Locate the cell with the specified text and output its [x, y] center coordinate. 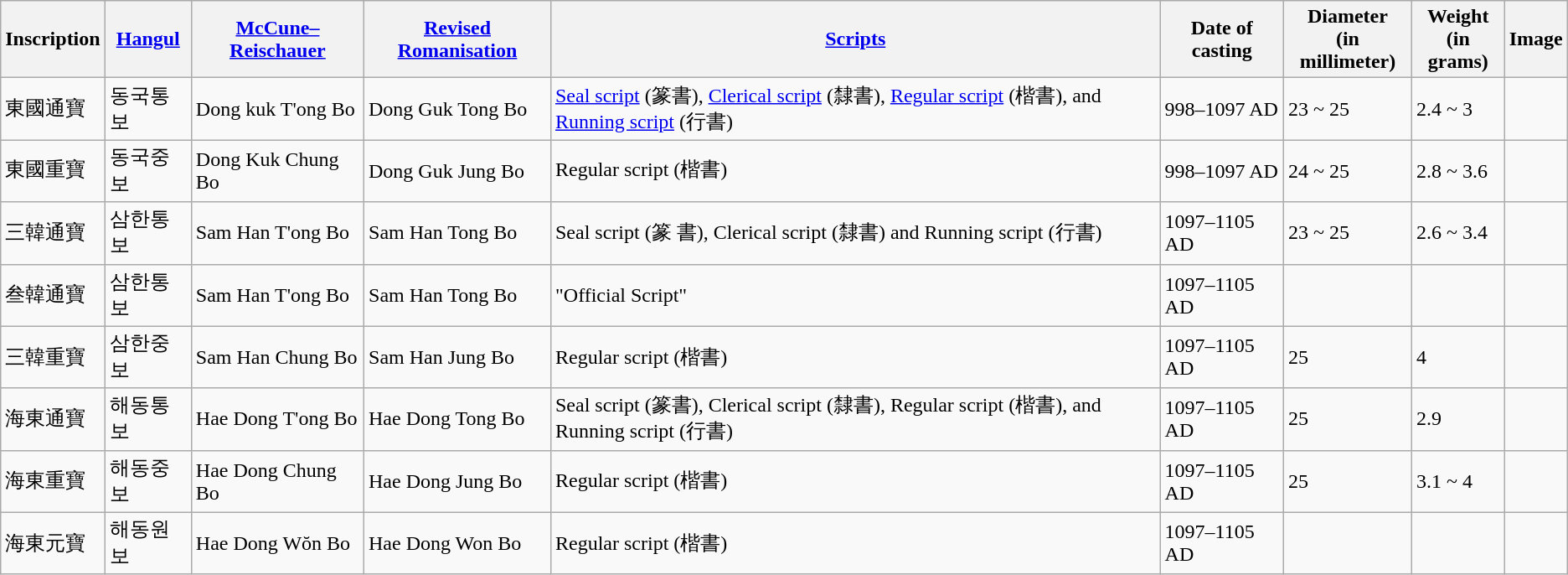
Sam Han Jung Bo [457, 357]
2.4 ~ 3 [1457, 109]
Weight(in grams) [1457, 39]
"Official Script" [855, 295]
2.8 ~ 3.6 [1457, 171]
三韓重寶 [53, 357]
Inscription [53, 39]
Image [1536, 39]
三韓通寶 [53, 233]
Hangul [147, 39]
해동원보 [147, 543]
Hae Dong Chung Bo [277, 481]
Date of casting [1221, 39]
Hae Dong Wŏn Bo [277, 543]
삼한중보 [147, 357]
Seal script (篆 書), Clerical script (隸書) and Running script (行書) [855, 233]
海東通寶 [53, 419]
4 [1457, 357]
Hae Dong T'ong Bo [277, 419]
해동중보 [147, 481]
Scripts [855, 39]
Dong kuk T'ong Bo [277, 109]
東國重寶 [53, 171]
Dong Kuk Chung Bo [277, 171]
3.1 ~ 4 [1457, 481]
海東元寶 [53, 543]
동국통보 [147, 109]
東國通寶 [53, 109]
2.6 ~ 3.4 [1457, 233]
동국중보 [147, 171]
Hae Dong Won Bo [457, 543]
Hae Dong Jung Bo [457, 481]
Diameter(in millimeter) [1347, 39]
McCune–Reischauer [277, 39]
Hae Dong Tong Bo [457, 419]
Sam Han Chung Bo [277, 357]
2.9 [1457, 419]
24 ~ 25 [1347, 171]
Revised Romanisation [457, 39]
海東重寶 [53, 481]
Dong Guk Tong Bo [457, 109]
叁韓通寶 [53, 295]
Dong Guk Jung Bo [457, 171]
해동통보 [147, 419]
